Extract the [X, Y] coordinate from the center of the cell holding the provided text.  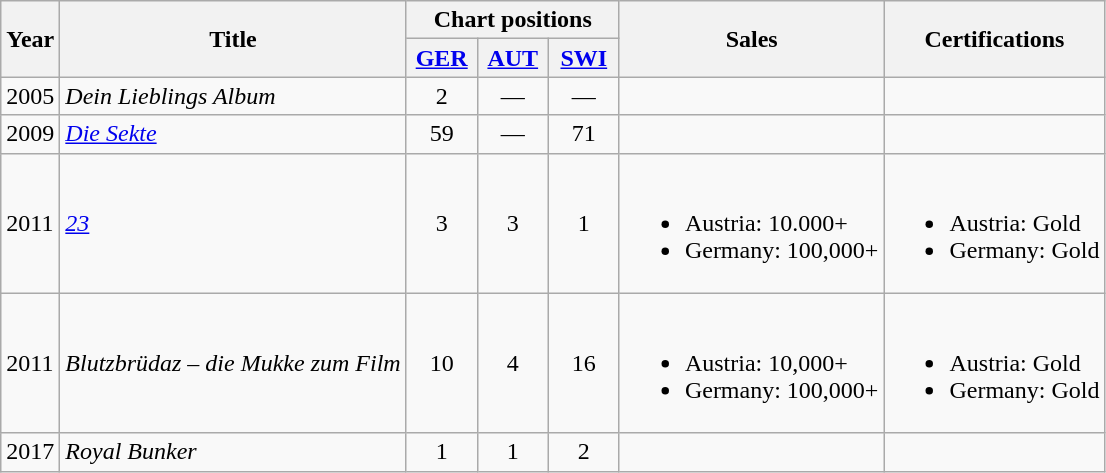
2017 [30, 452]
59 [442, 134]
Title [233, 39]
10 [442, 363]
2009 [30, 134]
Royal Bunker [233, 452]
Year [30, 39]
Blutzbrüdaz – die Mukke zum Film [233, 363]
16 [584, 363]
Austria: 10,000+Germany: 100,000+ [752, 363]
AUT [512, 58]
Dein Lieblings Album [233, 96]
Sales [752, 39]
SWI [584, 58]
Certifications [994, 39]
4 [512, 363]
23 [233, 223]
71 [584, 134]
GER [442, 58]
Die Sekte [233, 134]
Austria: 10.000+Germany: 100,000+ [752, 223]
2005 [30, 96]
Chart positions [512, 20]
